Capture the cell that displays the provided text and extract its (X, Y) central coordinate. 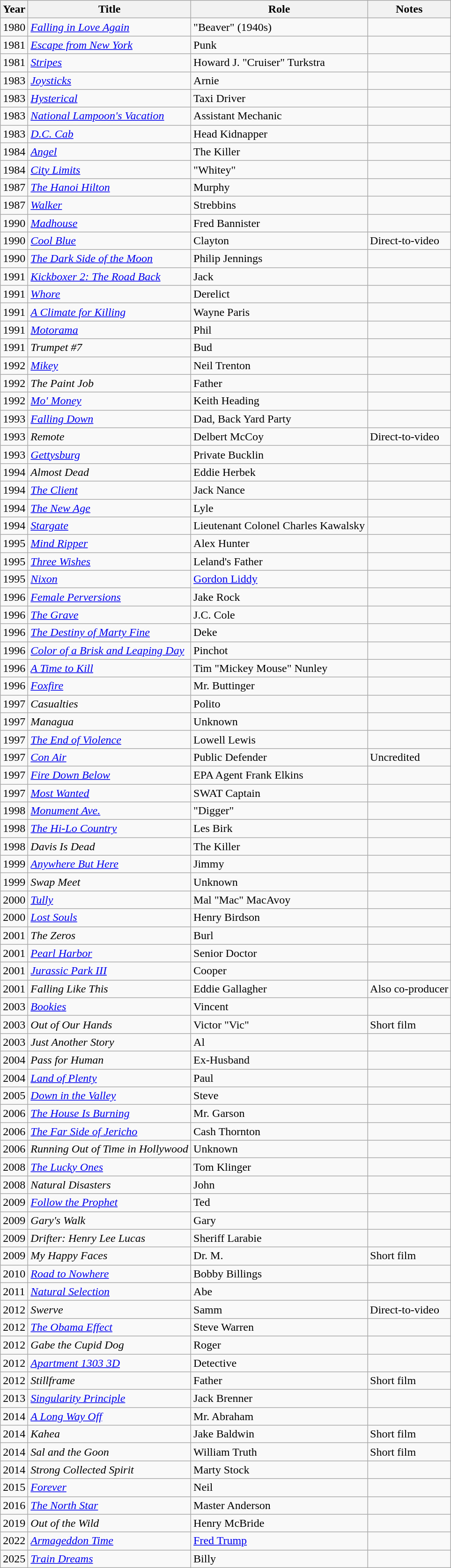
Madhouse (110, 223)
Anywhere But Here (110, 864)
Just Another Story (110, 1042)
Samm (279, 1309)
Fred Bannister (279, 223)
Almost Dead (110, 472)
Kickboxer 2: The Road Back (110, 277)
A Time to Kill (110, 668)
Jurassic Park III (110, 971)
Forever (110, 1488)
Remote (110, 437)
Follow the Prophet (110, 1203)
2010 (14, 1274)
A Long Way Off (110, 1416)
Burl (279, 935)
Natural Disasters (110, 1185)
Color of a Brisk and Leaping Day (110, 650)
Dr. M. (279, 1256)
Les Birk (279, 829)
Assistant Mechanic (279, 116)
Keith Heading (279, 401)
The Zeros (110, 935)
Strebbins (279, 205)
Mal "Mac" MacAvoy (279, 900)
Mind Ripper (110, 544)
Angel (110, 152)
Motorama (110, 330)
The Client (110, 490)
Clayton (279, 241)
Most Wanted (110, 793)
Gabe the Cupid Dog (110, 1345)
Gordon Liddy (279, 579)
My Happy Faces (110, 1256)
Abe (279, 1291)
The Lucky Ones (110, 1167)
Billy (279, 1559)
Stargate (110, 526)
Mr. Garson (279, 1114)
"Whitey" (279, 169)
Davis Is Dead (110, 846)
Neil (279, 1488)
Mo' Money (110, 401)
Deke (279, 633)
Drifter: Henry Lee Lucas (110, 1238)
Road to Nowhere (110, 1274)
Jack Brenner (279, 1399)
Land of Plenty (110, 1078)
Roger (279, 1345)
Philip Jennings (279, 259)
2013 (14, 1399)
Bookies (110, 1006)
Foxfire (110, 686)
Master Anderson (279, 1505)
Fred Trump (279, 1541)
A Climate for Killing (110, 312)
Mikey (110, 365)
Singularity Principle (110, 1399)
National Lampoon's Vacation (110, 116)
Escape from New York (110, 45)
Year (14, 9)
Jimmy (279, 864)
Female Perversions (110, 597)
Dad, Back Yard Party (279, 419)
EPA Agent Frank Elkins (279, 775)
Eddie Herbek (279, 472)
Neil Trenton (279, 365)
Tim "Mickey Mouse" Nunley (279, 668)
Lieutenant Colonel Charles Kawalsky (279, 526)
Gettysburg (110, 454)
Wayne Paris (279, 312)
Paul (279, 1078)
The New Age (110, 508)
Punk (279, 45)
Armageddon Time (110, 1541)
The End of Violence (110, 739)
Al (279, 1042)
Alex Hunter (279, 544)
The House Is Burning (110, 1114)
Pearl Harbor (110, 953)
Stripes (110, 63)
Lowell Lewis (279, 739)
Title (110, 9)
Leland's Father (279, 562)
2022 (14, 1541)
The Dark Side of the Moon (110, 259)
Cash Thornton (279, 1131)
The Grave (110, 615)
Out of the Wild (110, 1523)
Strong Collected Spirit (110, 1470)
Arnie (279, 80)
Ex-Husband (279, 1060)
Steve (279, 1096)
Notes (409, 9)
1980 (14, 27)
Kahea (110, 1434)
Tom Klinger (279, 1167)
Role (279, 9)
Apartment 1303 3D (110, 1363)
The Destiny of Marty Fine (110, 633)
Mr. Buttinger (279, 686)
Bobby Billings (279, 1274)
Jack (279, 277)
Walker (110, 205)
Also co-producer (409, 989)
The North Star (110, 1505)
City Limits (110, 169)
Derelict (279, 294)
Bud (279, 348)
Ted (279, 1203)
Vincent (279, 1006)
The Hanoi Hilton (110, 187)
Natural Selection (110, 1291)
Falling Down (110, 419)
J.C. Cole (279, 615)
Jake Baldwin (279, 1434)
Falling Like This (110, 989)
2016 (14, 1505)
2015 (14, 1488)
Jack Nance (279, 490)
Sheriff Larabie (279, 1238)
Uncredited (409, 757)
Nixon (110, 579)
Stillframe (110, 1381)
2025 (14, 1559)
Falling in Love Again (110, 27)
2005 (14, 1096)
Private Bucklin (279, 454)
Monument Ave. (110, 811)
Delbert McCoy (279, 437)
Swap Meet (110, 882)
Gary's Walk (110, 1220)
2011 (14, 1291)
Taxi Driver (279, 98)
Cooper (279, 971)
Phil (279, 330)
Cool Blue (110, 241)
Train Dreams (110, 1559)
Fire Down Below (110, 775)
Casualties (110, 704)
Henry Birdson (279, 918)
Detective (279, 1363)
Lyle (279, 508)
Whore (110, 294)
Pinchot (279, 650)
Sal and the Goon (110, 1452)
Mr. Abraham (279, 1416)
D.C. Cab (110, 134)
Running Out of Time in Hollywood (110, 1149)
Swerve (110, 1309)
Joysticks (110, 80)
Tully (110, 900)
Con Air (110, 757)
The Far Side of Jericho (110, 1131)
Managua (110, 722)
Marty Stock (279, 1470)
Public Defender (279, 757)
William Truth (279, 1452)
Hysterical (110, 98)
SWAT Captain (279, 793)
"Beaver" (1940s) (279, 27)
2019 (14, 1523)
John (279, 1185)
Polito (279, 704)
Three Wishes (110, 562)
Steve Warren (279, 1327)
Out of Our Hands (110, 1024)
The Paint Job (110, 383)
Lost Souls (110, 918)
Victor "Vic" (279, 1024)
Trumpet #7 (110, 348)
Jake Rock (279, 597)
Senior Doctor (279, 953)
Pass for Human (110, 1060)
Eddie Gallagher (279, 989)
Gary (279, 1220)
"Digger" (279, 811)
Howard J. "Cruiser" Turkstra (279, 63)
The Obama Effect (110, 1327)
Head Kidnapper (279, 134)
Down in the Valley (110, 1096)
Henry McBride (279, 1523)
Murphy (279, 187)
The Hi-Lo Country (110, 829)
